Return the [X, Y] coordinate for the center point of the cell that contains the specified text.  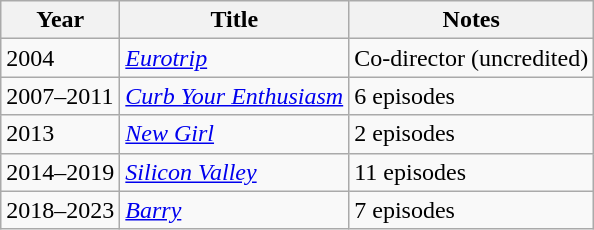
Curb Your Enthusiasm [234, 96]
Barry [234, 210]
2 episodes [472, 134]
New Girl [234, 134]
Silicon Valley [234, 172]
Notes [472, 20]
2013 [60, 134]
6 episodes [472, 96]
2014–2019 [60, 172]
Co-director (uncredited) [472, 58]
7 episodes [472, 210]
2004 [60, 58]
Eurotrip [234, 58]
Title [234, 20]
2018–2023 [60, 210]
11 episodes [472, 172]
Year [60, 20]
2007–2011 [60, 96]
